From the cell containing the given text, extract its center point as (x, y) coordinate. 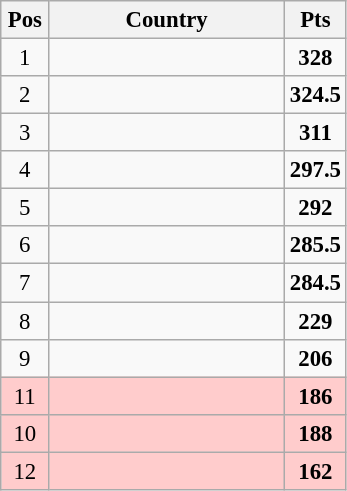
162 (315, 471)
4 (25, 170)
206 (315, 358)
188 (315, 433)
7 (25, 283)
2 (25, 95)
Pos (25, 20)
328 (315, 58)
8 (25, 321)
12 (25, 471)
1 (25, 58)
Country (167, 20)
5 (25, 208)
9 (25, 358)
284.5 (315, 283)
324.5 (315, 95)
186 (315, 396)
6 (25, 245)
311 (315, 133)
10 (25, 433)
3 (25, 133)
11 (25, 396)
Pts (315, 20)
229 (315, 321)
297.5 (315, 170)
292 (315, 208)
285.5 (315, 245)
